Detect which cell encompasses the target text, then output its (x, y) center coordinate. 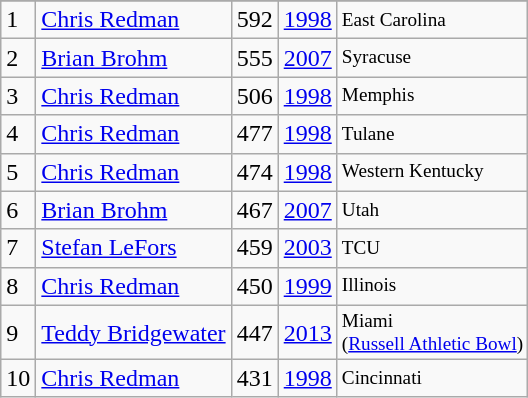
Memphis (432, 96)
Western Kentucky (432, 172)
Tulane (432, 134)
450 (254, 286)
592 (254, 20)
Teddy Bridgewater (134, 332)
5 (18, 172)
3 (18, 96)
6 (18, 210)
506 (254, 96)
TCU (432, 248)
10 (18, 378)
4 (18, 134)
2013 (308, 332)
7 (18, 248)
1 (18, 20)
Cincinnati (432, 378)
Syracuse (432, 58)
9 (18, 332)
Illinois (432, 286)
Stefan LeFors (134, 248)
477 (254, 134)
2003 (308, 248)
555 (254, 58)
467 (254, 210)
8 (18, 286)
Utah (432, 210)
1999 (308, 286)
459 (254, 248)
Miami(Russell Athletic Bowl) (432, 332)
447 (254, 332)
431 (254, 378)
474 (254, 172)
2 (18, 58)
East Carolina (432, 20)
